From the cell containing the given text, extract its center point as (x, y) coordinate. 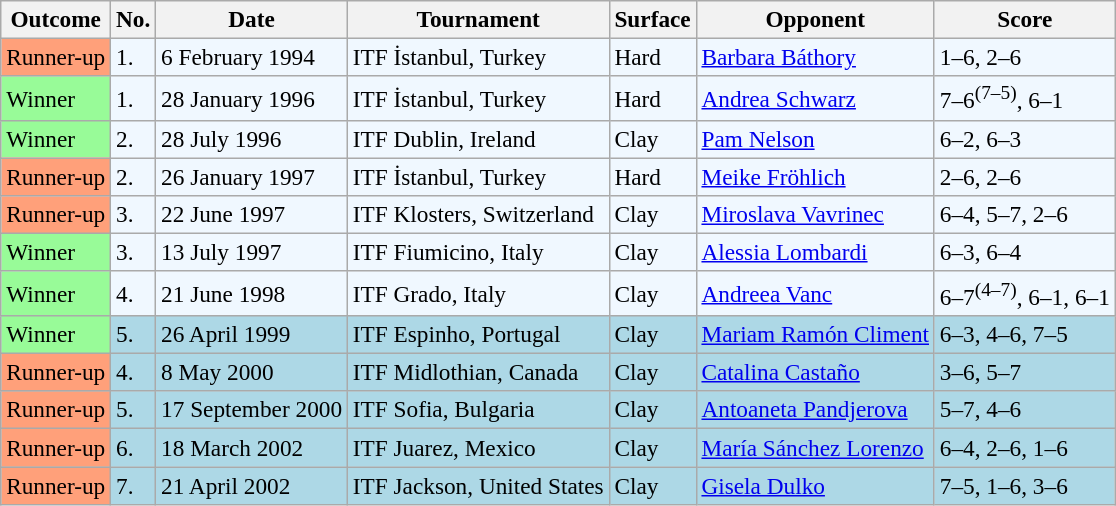
Andrea Schwarz (815, 98)
3–6, 5–7 (1024, 372)
13 July 1997 (252, 252)
26 January 1997 (252, 177)
ITF Klosters, Switzerland (478, 214)
ITF Juarez, Mexico (478, 447)
6. (134, 447)
No. (134, 19)
7–5, 1–6, 3–6 (1024, 485)
22 June 1997 (252, 214)
ITF Fiumicino, Italy (478, 252)
Opponent (815, 19)
28 July 1996 (252, 139)
Miroslava Vavrinec (815, 214)
21 June 1998 (252, 293)
Antoaneta Pandjerova (815, 410)
ITF Espinho, Portugal (478, 334)
21 April 2002 (252, 485)
Meike Fröhlich (815, 177)
Catalina Castaño (815, 372)
ITF Jackson, United States (478, 485)
Pam Nelson (815, 139)
Alessia Lombardi (815, 252)
Tournament (478, 19)
Outcome (56, 19)
8 May 2000 (252, 372)
Date (252, 19)
17 September 2000 (252, 410)
Andreea Vanc (815, 293)
1–6, 2–6 (1024, 57)
María Sánchez Lorenzo (815, 447)
6–4, 5–7, 2–6 (1024, 214)
26 April 1999 (252, 334)
Score (1024, 19)
Gisela Dulko (815, 485)
18 March 2002 (252, 447)
ITF Dublin, Ireland (478, 139)
ITF Midlothian, Canada (478, 372)
6–4, 2–6, 1–6 (1024, 447)
ITF Sofia, Bulgaria (478, 410)
6–3, 4–6, 7–5 (1024, 334)
6–2, 6–3 (1024, 139)
6–7(4–7), 6–1, 6–1 (1024, 293)
6 February 1994 (252, 57)
Barbara Báthory (815, 57)
ITF Grado, Italy (478, 293)
7. (134, 485)
Mariam Ramón Climent (815, 334)
5–7, 4–6 (1024, 410)
6–3, 6–4 (1024, 252)
Surface (652, 19)
2–6, 2–6 (1024, 177)
28 January 1996 (252, 98)
7–6(7–5), 6–1 (1024, 98)
